Determine the [x, y] coordinate at the center of the cell enclosing the given text.  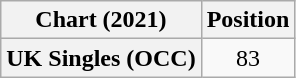
UK Singles (OCC) [101, 58]
Position [248, 20]
83 [248, 58]
Chart (2021) [101, 20]
